Determine the (X, Y) coordinate at the center of the cell enclosing the given text.  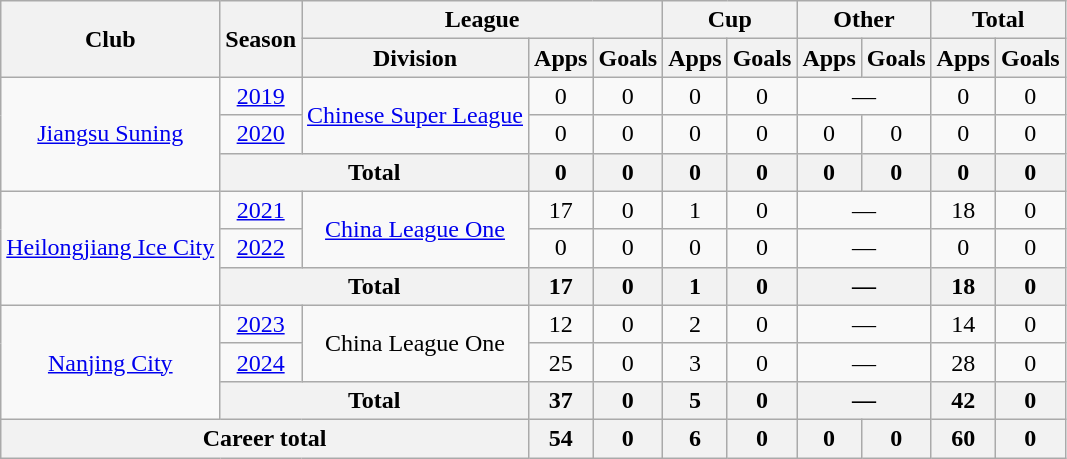
2021 (261, 210)
Other (864, 20)
5 (695, 400)
25 (561, 362)
2 (695, 324)
42 (963, 400)
Season (261, 39)
60 (963, 438)
54 (561, 438)
12 (561, 324)
28 (963, 362)
League (482, 20)
Division (416, 58)
Nanjing City (110, 362)
3 (695, 362)
Chinese Super League (416, 115)
Heilongjiang Ice City (110, 248)
Cup (730, 20)
2022 (261, 248)
2019 (261, 96)
Club (110, 39)
2024 (261, 362)
2020 (261, 134)
Career total (265, 438)
6 (695, 438)
14 (963, 324)
37 (561, 400)
Jiangsu Suning (110, 134)
2023 (261, 324)
